Extract the [X, Y] coordinate from the center of the cell holding the provided text.  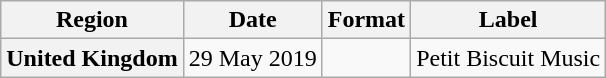
Label [508, 20]
29 May 2019 [252, 58]
United Kingdom [92, 58]
Petit Biscuit Music [508, 58]
Format [366, 20]
Region [92, 20]
Date [252, 20]
